Identify which cell holds the provided text, then report its [X, Y] central coordinate. 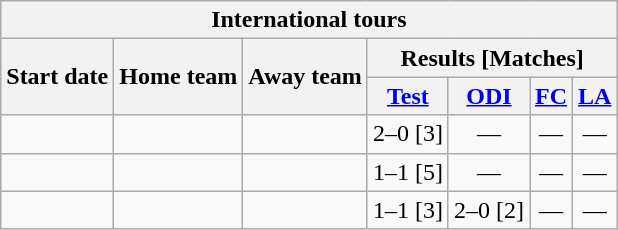
International tours [309, 20]
Test [408, 96]
2–0 [2] [488, 210]
Start date [58, 77]
FC [552, 96]
Results [Matches] [492, 58]
Away team [306, 77]
1–1 [3] [408, 210]
Home team [178, 77]
ODI [488, 96]
1–1 [5] [408, 172]
2–0 [3] [408, 134]
LA [595, 96]
